Search for the cell housing the specified text and yield its (x, y) center coordinate. 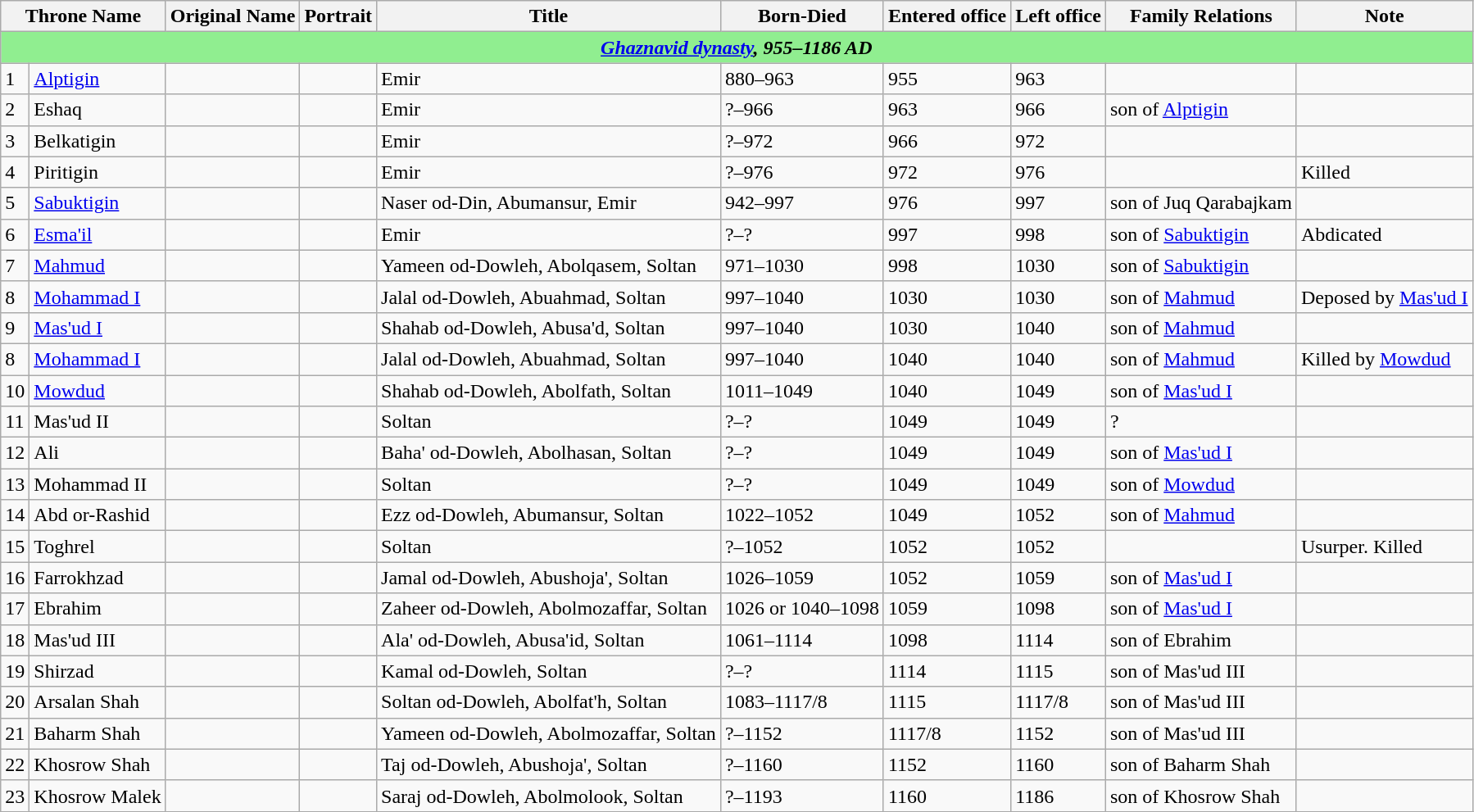
9 (15, 328)
14 (15, 515)
Usurper. Killed (1385, 547)
Belkatigin (98, 141)
Arsalan Shah (98, 702)
Yameen od-Dowleh, Abolqasem, Soltan (549, 265)
10 (15, 391)
?–1193 (801, 796)
Title (549, 16)
11 (15, 422)
21 (15, 733)
22 (15, 764)
6 (15, 234)
Mas'ud III (98, 640)
Naser od-Din, Abumansur, Emir (549, 203)
Kamal od-Dowleh, Soltan (549, 671)
7 (15, 265)
Sabuktigin (98, 203)
5 (15, 203)
Shahab od-Dowleh, Abusa'd, Soltan (549, 328)
?–1052 (801, 547)
13 (15, 484)
1186 (1059, 796)
son of Juq Qarabajkam (1201, 203)
2 (15, 110)
Taj od-Dowleh, Abushoja', Soltan (549, 764)
Portrait (338, 16)
Born-Died (801, 16)
Baharm Shah (98, 733)
Mahmud (98, 265)
17 (15, 609)
Khosrow Malek (98, 796)
16 (15, 578)
Soltan od-Dowleh, Abolfat'h, Soltan (549, 702)
1026 or 1040–1098 (801, 609)
Note (1385, 16)
20 (15, 702)
Ala' od-Dowleh, Abusa'id, Soltan (549, 640)
942–997 (801, 203)
son of Khosrow Shah (1201, 796)
son of Ebrahim (1201, 640)
1022–1052 (801, 515)
Khosrow Shah (98, 764)
971–1030 (801, 265)
Ezz od-Dowleh, Abumansur, Soltan (549, 515)
?–966 (801, 110)
?–972 (801, 141)
23 (15, 796)
18 (15, 640)
Alptigin (98, 79)
Family Relations (1201, 16)
Mowdud (98, 391)
12 (15, 453)
Ghaznavid dynasty, 955–1186 AD (737, 48)
Farrokhzad (98, 578)
Zaheer od-Dowleh, Abolmozaffar, Soltan (549, 609)
Ali (98, 453)
Deposed by Mas'ud I (1385, 297)
son of Mowdud (1201, 484)
Piritigin (98, 172)
Jamal od-Dowleh, Abushoja', Soltan (549, 578)
Throne Name (84, 16)
Original Name (233, 16)
19 (15, 671)
1061–1114 (801, 640)
15 (15, 547)
Shahab od-Dowleh, Abolfath, Soltan (549, 391)
1 (15, 79)
880–963 (801, 79)
Abdicated (1385, 234)
1011–1049 (801, 391)
Ebrahim (98, 609)
Eshaq (98, 110)
Killed (1385, 172)
Mas'ud I (98, 328)
Mohammad II (98, 484)
Esma'il (98, 234)
?–1160 (801, 764)
Baha' od-Dowleh, Abolhasan, Soltan (549, 453)
Shirzad (98, 671)
Toghrel (98, 547)
1083–1117/8 (801, 702)
955 (947, 79)
Saraj od-Dowleh, Abolmolook, Soltan (549, 796)
Mas'ud II (98, 422)
son of Baharm Shah (1201, 764)
?–976 (801, 172)
Abd or-Rashid (98, 515)
? (1201, 422)
1026–1059 (801, 578)
Killed by Mowdud (1385, 359)
4 (15, 172)
?–1152 (801, 733)
Yameen od-Dowleh, Abolmozaffar, Soltan (549, 733)
3 (15, 141)
son of Alptigin (1201, 110)
Left office (1059, 16)
Entered office (947, 16)
